From the cell containing the given text, extract its center point as (X, Y) coordinate. 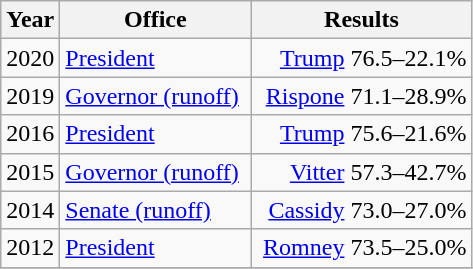
Romney 73.5–25.0% (362, 248)
Year (30, 20)
2014 (30, 210)
Senate (runoff) (156, 210)
2016 (30, 134)
2015 (30, 172)
Office (156, 20)
2020 (30, 58)
Results (362, 20)
2012 (30, 248)
Cassidy 73.0–27.0% (362, 210)
Vitter 57.3–42.7% (362, 172)
Rispone 71.1–28.9% (362, 96)
Trump 76.5–22.1% (362, 58)
Trump 75.6–21.6% (362, 134)
2019 (30, 96)
